Provide the [x, y] coordinate of the cell's center where the given text is located.  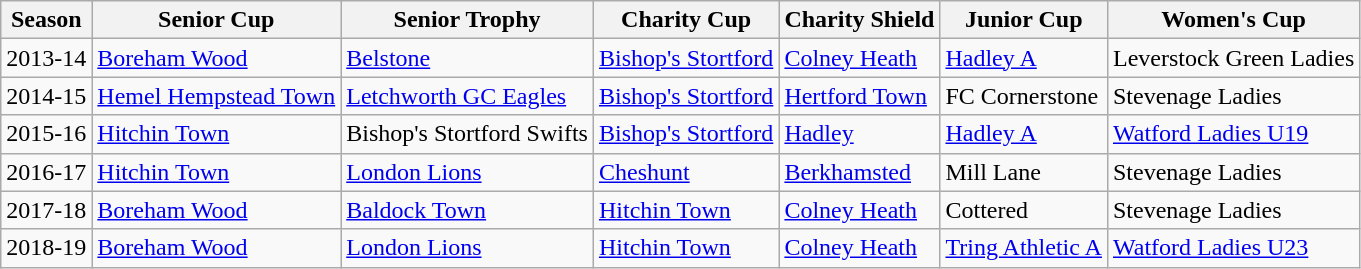
Tring Athletic A [1024, 248]
Bishop's Stortford Swifts [468, 134]
Letchworth GC Eagles [468, 96]
Season [46, 20]
Junior Cup [1024, 20]
Senior Cup [216, 20]
Charity Shield [860, 20]
2016-17 [46, 172]
2013-14 [46, 58]
2017-18 [46, 210]
Watford Ladies U23 [1233, 248]
Baldock Town [468, 210]
Hadley [860, 134]
Women's Cup [1233, 20]
2015-16 [46, 134]
Berkhamsted [860, 172]
2014-15 [46, 96]
FC Cornerstone [1024, 96]
Senior Trophy [468, 20]
Belstone [468, 58]
Hertford Town [860, 96]
Leverstock Green Ladies [1233, 58]
Watford Ladies U19 [1233, 134]
2018-19 [46, 248]
Hemel Hempstead Town [216, 96]
Cottered [1024, 210]
Cheshunt [686, 172]
Charity Cup [686, 20]
Mill Lane [1024, 172]
